Search for the cell housing the specified text and yield its [x, y] center coordinate. 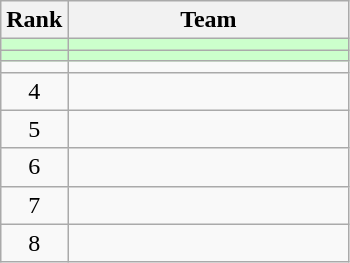
8 [34, 243]
4 [34, 91]
6 [34, 167]
5 [34, 129]
Team [208, 20]
7 [34, 205]
Rank [34, 20]
